Capture the cell that displays the provided text and extract its [X, Y] central coordinate. 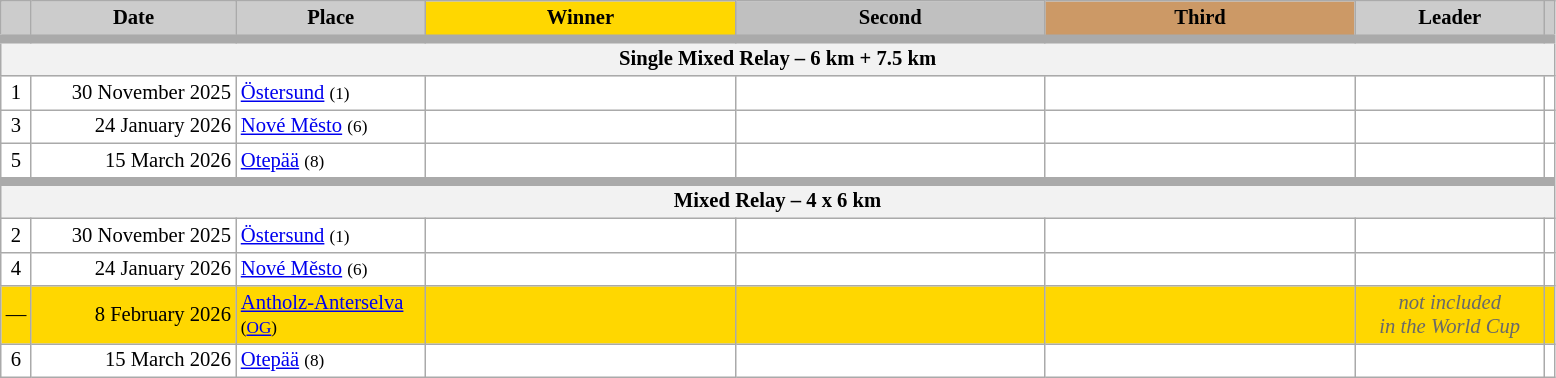
4 [16, 269]
Third [1200, 19]
— [16, 315]
5 [16, 162]
Leader [1450, 19]
3 [16, 126]
Date [134, 19]
Second [890, 19]
Winner [581, 19]
Single Mixed Relay – 6 km + 7.5 km [778, 57]
Antholz-Anterselva (OG) [331, 315]
1 [16, 93]
2 [16, 235]
8 February 2026 [134, 315]
6 [16, 360]
Mixed Relay – 4 x 6 km [778, 199]
not includedin the World Cup [1450, 315]
Place [331, 19]
